Locate the cell with the specified text and output its [X, Y] center coordinate. 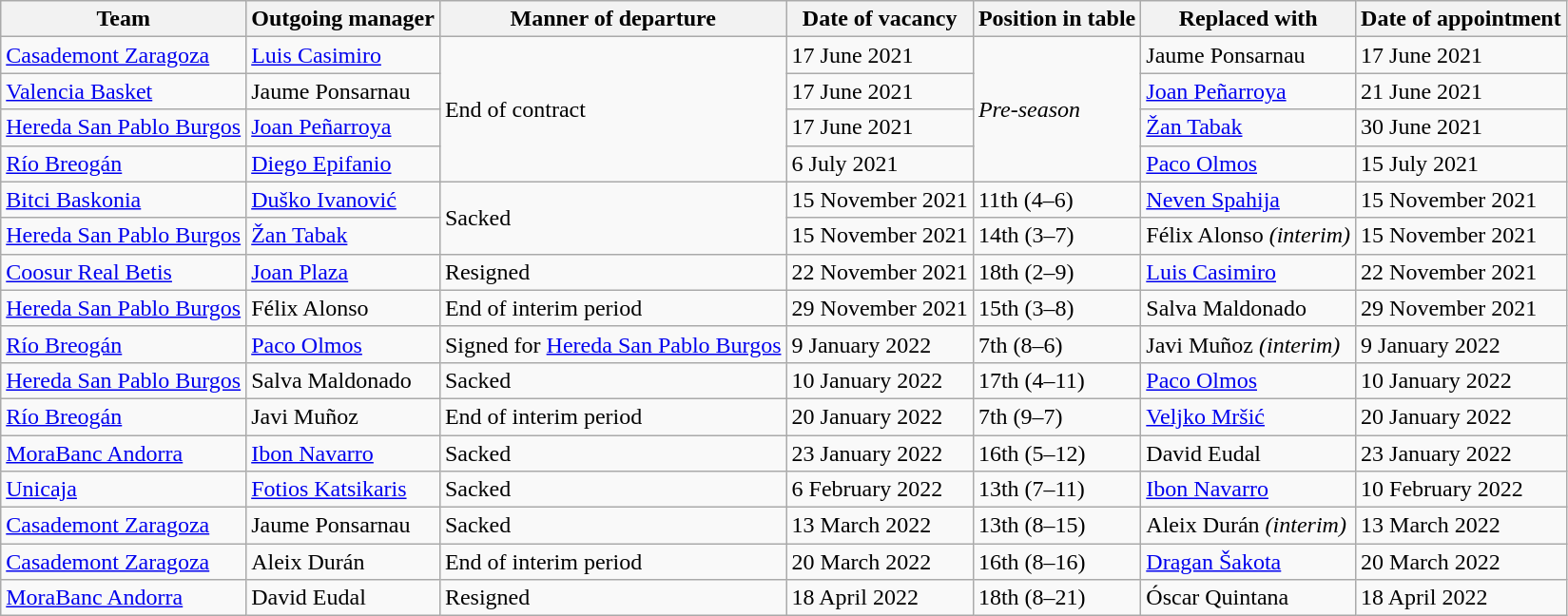
10 February 2022 [1462, 490]
13th (8–15) [1056, 526]
Date of vacancy [880, 19]
16th (8–16) [1056, 562]
17th (4–11) [1056, 380]
6 July 2021 [880, 164]
30 June 2021 [1462, 127]
Veljko Mršić [1249, 416]
15th (3–8) [1056, 308]
Outgoing manager [343, 19]
6 February 2022 [880, 490]
Dragan Šakota [1249, 562]
Manner of departure [612, 19]
21 June 2021 [1462, 91]
14th (3–7) [1056, 236]
Félix Alonso [343, 308]
Date of appointment [1462, 19]
7th (8–6) [1056, 344]
Unicaja [124, 490]
11th (4–6) [1056, 200]
Signed for Hereda San Pablo Burgos [612, 344]
Javi Muñoz [343, 416]
Joan Plaza [343, 272]
Aleix Durán [343, 562]
13th (7–11) [1056, 490]
Replaced with [1249, 19]
Pre-season [1056, 109]
Félix Alonso (interim) [1249, 236]
16th (5–12) [1056, 453]
End of contract [612, 109]
Diego Epifanio [343, 164]
Duško Ivanović [343, 200]
7th (9–7) [1056, 416]
18th (2–9) [1056, 272]
Aleix Durán (interim) [1249, 526]
Position in table [1056, 19]
Neven Spahija [1249, 200]
18th (8–21) [1056, 598]
Team [124, 19]
Bitci Baskonia [124, 200]
Fotios Katsikaris [343, 490]
15 July 2021 [1462, 164]
Coosur Real Betis [124, 272]
Valencia Basket [124, 91]
Óscar Quintana [1249, 598]
Javi Muñoz (interim) [1249, 344]
